Return the (X, Y) coordinate for the center point of the cell that contains the specified text.  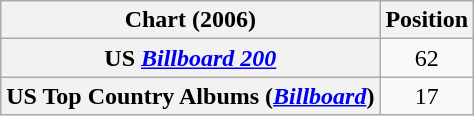
17 (427, 96)
Chart (2006) (190, 20)
US Billboard 200 (190, 58)
62 (427, 58)
US Top Country Albums (Billboard) (190, 96)
Position (427, 20)
